Search for the cell housing the specified text and yield its (X, Y) center coordinate. 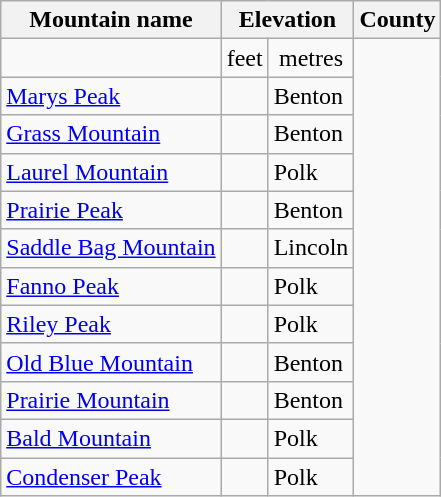
Marys Peak (111, 96)
metres (311, 58)
Bald Mountain (111, 438)
Grass Mountain (111, 134)
Laurel Mountain (111, 172)
Prairie Peak (111, 210)
County (398, 20)
Condenser Peak (111, 477)
Mountain name (111, 20)
Fanno Peak (111, 286)
feet (244, 58)
Saddle Bag Mountain (111, 248)
Old Blue Mountain (111, 362)
Prairie Mountain (111, 400)
Elevation (288, 20)
Lincoln (311, 248)
Riley Peak (111, 324)
